Capture the cell that displays the provided text and extract its (X, Y) central coordinate. 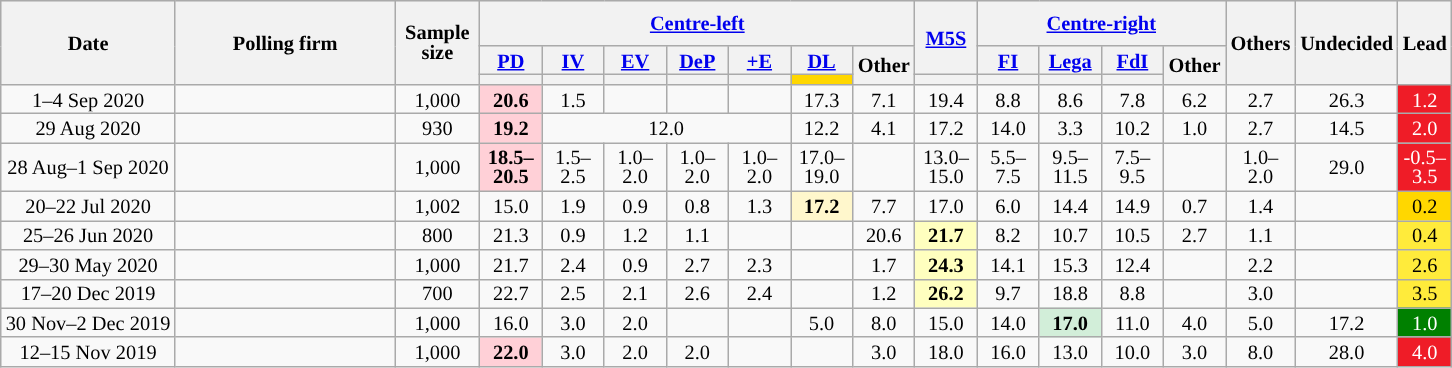
Date (88, 42)
1.3 (759, 206)
1,002 (438, 206)
14.1 (1008, 264)
0.4 (1425, 234)
29.0 (1346, 166)
2.1 (635, 294)
930 (438, 128)
22.7 (511, 294)
M5S (946, 37)
19.4 (946, 98)
14.4 (1070, 206)
Lead (1425, 42)
+E (759, 60)
1.5–2.5 (573, 166)
FdI (1132, 60)
13.0 (1070, 352)
11.0 (1132, 322)
22.0 (511, 352)
EV (635, 60)
7.8 (1132, 98)
1–4 Sep 2020 (88, 98)
10.2 (1132, 128)
10.0 (1132, 352)
3.3 (1070, 128)
7.7 (884, 206)
2.2 (1261, 264)
17–20 Dec 2019 (88, 294)
DeP (697, 60)
14.5 (1346, 128)
1.9 (573, 206)
1.5 (573, 98)
21.3 (511, 234)
Lega (1070, 60)
9.5–11.5 (1070, 166)
2.5 (573, 294)
30 Nov–2 Dec 2019 (88, 322)
Others (1261, 42)
Undecided (1346, 42)
19.2 (511, 128)
800 (438, 234)
18.5–20.5 (511, 166)
Centre-right (1102, 22)
20–22 Jul 2020 (88, 206)
26.3 (1346, 98)
700 (438, 294)
Sample size (438, 42)
17.3 (821, 98)
15.3 (1070, 264)
0.7 (1194, 206)
26.2 (946, 294)
0.2 (1425, 206)
28.0 (1346, 352)
9.7 (1008, 294)
8.2 (1008, 234)
29 Aug 2020 (88, 128)
29–30 May 2020 (88, 264)
Centre-left (698, 22)
-0.5–3.5 (1425, 166)
18.8 (1070, 294)
10.5 (1132, 234)
6.0 (1008, 206)
8.6 (1070, 98)
IV (573, 60)
6.2 (1194, 98)
DL (821, 60)
Polling firm (285, 42)
25–26 Jun 2020 (88, 234)
12.0 (666, 128)
5.5–7.5 (1008, 166)
3.5 (1425, 294)
24.3 (946, 264)
FI (1008, 60)
0.8 (697, 206)
2.3 (759, 264)
1.4 (1261, 206)
10.7 (1070, 234)
12–15 Nov 2019 (88, 352)
1.7 (884, 264)
17.0–19.0 (821, 166)
28 Aug–1 Sep 2020 (88, 166)
7.5–9.5 (1132, 166)
PD (511, 60)
12.2 (821, 128)
7.1 (884, 98)
13.0–15.0 (946, 166)
4.1 (884, 128)
14.9 (1132, 206)
18.0 (946, 352)
12.4 (1132, 264)
